Search for the cell housing the specified text and yield its [X, Y] center coordinate. 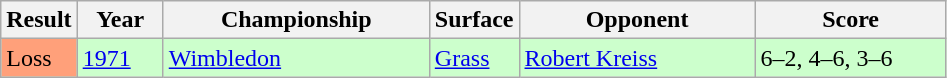
Year [120, 20]
Loss [39, 58]
Opponent [637, 20]
Robert Kreiss [637, 58]
6–2, 4–6, 3–6 [850, 58]
1971 [120, 58]
Wimbledon [296, 58]
Score [850, 20]
Surface [474, 20]
Grass [474, 58]
Result [39, 20]
Championship [296, 20]
